Output the (X, Y) coordinate of the center of the cell containing the given text.  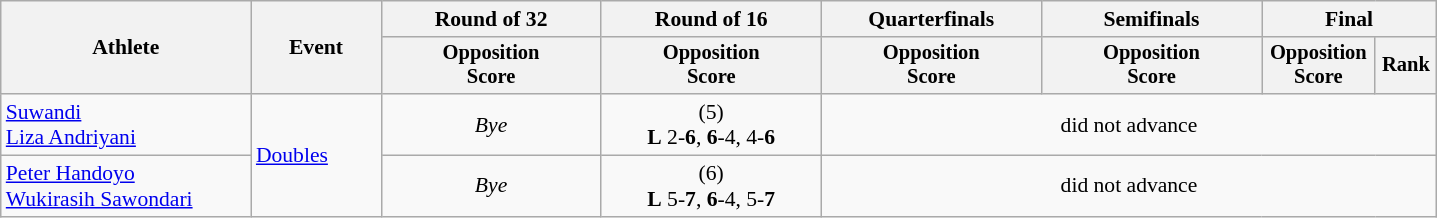
(6) L 5-7, 6-4, 5-7 (711, 186)
Doubles (316, 155)
Event (316, 48)
Round of 16 (711, 19)
(5) L 2-6, 6-4, 4-6 (711, 124)
Final (1350, 19)
Round of 32 (491, 19)
Quarterfinals (931, 19)
Rank (1406, 66)
Peter Handoyo Wukirasih Sawondari (126, 186)
Suwandi Liza Andriyani (126, 124)
Athlete (126, 48)
Semifinals (1151, 19)
